Identify which cell holds the provided text, then report its (X, Y) central coordinate. 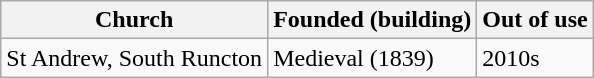
2010s (535, 58)
St Andrew, South Runcton (134, 58)
Founded (building) (372, 20)
Church (134, 20)
Medieval (1839) (372, 58)
Out of use (535, 20)
